Locate the cell with the specified text and output its [x, y] center coordinate. 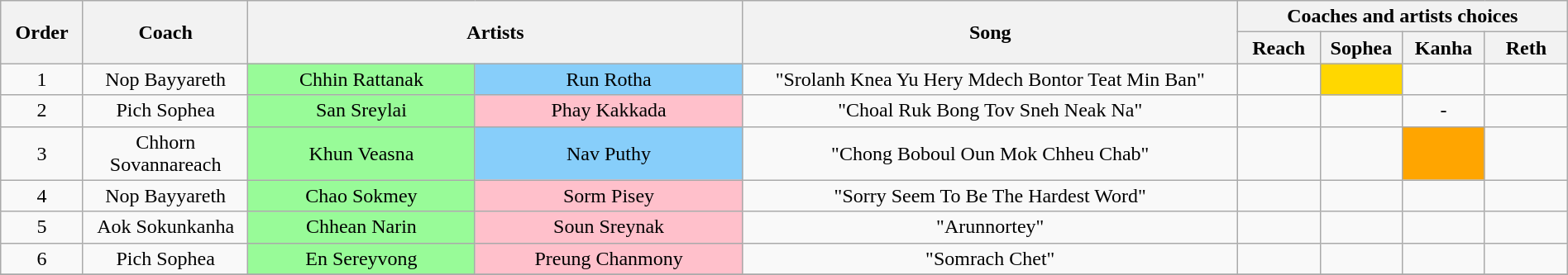
Phay Kakkada [609, 111]
Sorm Pisey [609, 196]
"Srolanh Knea Yu Hery Mdech Bontor Teat Min Ban" [990, 79]
Reach [1279, 48]
Khun Veasna [361, 154]
Chhorn Sovannareach [165, 154]
"Arunnortey" [990, 227]
En Sereyvong [361, 258]
Song [990, 32]
Aok Sokunkanha [165, 227]
Soun Sreynak [609, 227]
Reth [1526, 48]
- [1444, 111]
3 [42, 154]
4 [42, 196]
Chao Sokmey [361, 196]
"Choal Ruk Bong Tov Sneh Neak Na" [990, 111]
Chhean Narin [361, 227]
Sophea [1361, 48]
2 [42, 111]
Kanha [1444, 48]
Chhin Rattanak [361, 79]
5 [42, 227]
1 [42, 79]
6 [42, 258]
"Sorry Seem To Be The Hardest Word" [990, 196]
"Chong Boboul Oun Mok Chheu Chab" [990, 154]
San Sreylai [361, 111]
Order [42, 32]
Coaches and artists choices [1403, 17]
Preung Chanmony [609, 258]
Run Rotha [609, 79]
Coach [165, 32]
Nav Puthy [609, 154]
"Somrach Chet" [990, 258]
Artists [495, 32]
